For the text-containing cell, return its midpoint in (X, Y) coordinate format. 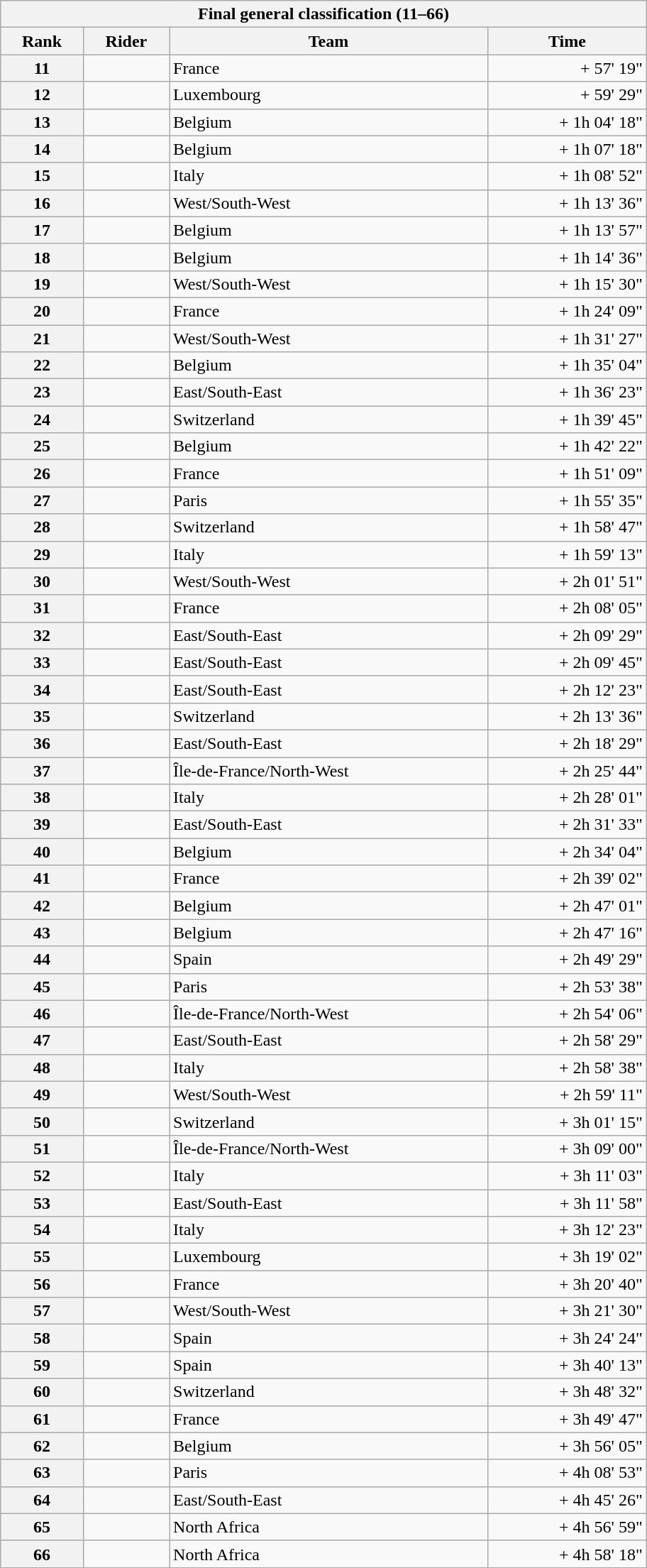
+ 3h 11' 03" (568, 1175)
20 (43, 311)
60 (43, 1392)
34 (43, 689)
+ 1h 51' 09" (568, 473)
66 (43, 1554)
39 (43, 825)
+ 1h 15' 30" (568, 284)
23 (43, 393)
54 (43, 1230)
40 (43, 852)
+ 1h 04' 18" (568, 122)
14 (43, 149)
+ 3h 19' 02" (568, 1257)
+ 1h 13' 36" (568, 203)
+ 2h 39' 02" (568, 879)
41 (43, 879)
+ 3h 11' 58" (568, 1203)
52 (43, 1175)
64 (43, 1500)
48 (43, 1068)
Final general classification (11–66) (323, 14)
+ 2h 09' 45" (568, 662)
11 (43, 68)
13 (43, 122)
+ 1h 24' 09" (568, 311)
33 (43, 662)
53 (43, 1203)
18 (43, 257)
61 (43, 1419)
+ 1h 13' 57" (568, 230)
17 (43, 230)
50 (43, 1122)
+ 1h 55' 35" (568, 500)
51 (43, 1148)
47 (43, 1041)
+ 3h 01' 15" (568, 1122)
+ 3h 40' 13" (568, 1365)
16 (43, 203)
35 (43, 716)
65 (43, 1527)
+ 2h 08' 05" (568, 608)
+ 1h 08' 52" (568, 176)
Time (568, 41)
+ 4h 58' 18" (568, 1554)
58 (43, 1338)
45 (43, 987)
+ 3h 21' 30" (568, 1311)
49 (43, 1095)
+ 2h 53' 38" (568, 987)
26 (43, 473)
Rider (126, 41)
+ 57' 19" (568, 68)
+ 2h 47' 01" (568, 906)
+ 2h 54' 06" (568, 1014)
+ 1h 58' 47" (568, 527)
15 (43, 176)
+ 2h 59' 11" (568, 1095)
30 (43, 581)
+ 1h 14' 36" (568, 257)
+ 2h 25' 44" (568, 770)
Team (329, 41)
46 (43, 1014)
+ 3h 49' 47" (568, 1419)
+ 2h 47' 16" (568, 933)
+ 1h 59' 13" (568, 554)
32 (43, 635)
63 (43, 1473)
36 (43, 743)
Rank (43, 41)
+ 1h 39' 45" (568, 420)
37 (43, 770)
+ 1h 42' 22" (568, 446)
21 (43, 339)
+ 2h 13' 36" (568, 716)
+ 2h 58' 29" (568, 1041)
+ 2h 01' 51" (568, 581)
25 (43, 446)
+ 4h 45' 26" (568, 1500)
+ 1h 35' 04" (568, 366)
+ 3h 12' 23" (568, 1230)
44 (43, 960)
+ 3h 56' 05" (568, 1446)
62 (43, 1446)
19 (43, 284)
29 (43, 554)
+ 4h 56' 59" (568, 1527)
42 (43, 906)
+ 59' 29" (568, 95)
+ 3h 20' 40" (568, 1284)
+ 2h 34' 04" (568, 852)
27 (43, 500)
+ 3h 24' 24" (568, 1338)
31 (43, 608)
12 (43, 95)
38 (43, 798)
56 (43, 1284)
+ 2h 31' 33" (568, 825)
+ 1h 36' 23" (568, 393)
43 (43, 933)
55 (43, 1257)
+ 2h 28' 01" (568, 798)
+ 2h 18' 29" (568, 743)
24 (43, 420)
28 (43, 527)
+ 2h 09' 29" (568, 635)
59 (43, 1365)
+ 2h 58' 38" (568, 1068)
+ 4h 08' 53" (568, 1473)
+ 3h 09' 00" (568, 1148)
+ 1h 07' 18" (568, 149)
+ 1h 31' 27" (568, 339)
+ 2h 49' 29" (568, 960)
+ 3h 48' 32" (568, 1392)
57 (43, 1311)
22 (43, 366)
+ 2h 12' 23" (568, 689)
